Pinpoint the cell where the given text exists, returning its (x, y) midpoint coordinate. 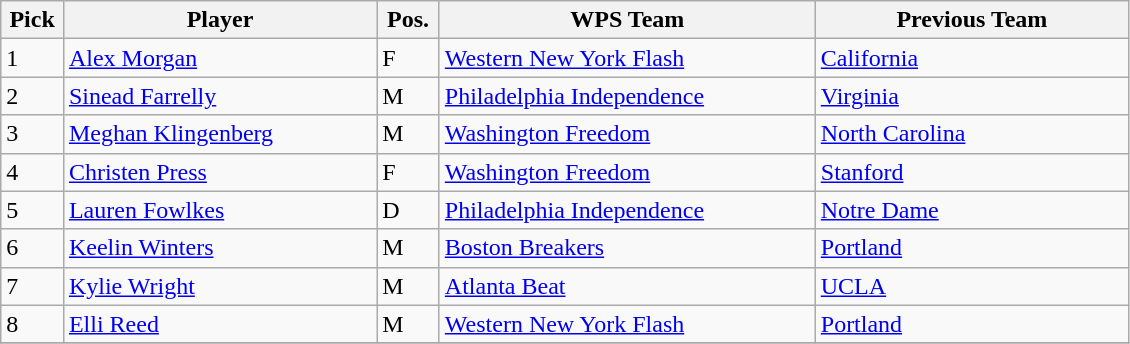
Pick (32, 20)
1 (32, 58)
6 (32, 248)
3 (32, 134)
Lauren Fowlkes (220, 210)
UCLA (972, 286)
7 (32, 286)
Kylie Wright (220, 286)
5 (32, 210)
Elli Reed (220, 324)
Alex Morgan (220, 58)
WPS Team (627, 20)
2 (32, 96)
North Carolina (972, 134)
8 (32, 324)
4 (32, 172)
Previous Team (972, 20)
Stanford (972, 172)
Virginia (972, 96)
Keelin Winters (220, 248)
Meghan Klingenberg (220, 134)
California (972, 58)
Player (220, 20)
Boston Breakers (627, 248)
D (408, 210)
Christen Press (220, 172)
Sinead Farrelly (220, 96)
Pos. (408, 20)
Notre Dame (972, 210)
Atlanta Beat (627, 286)
